Return [X, Y] of the center of cell containing provided text 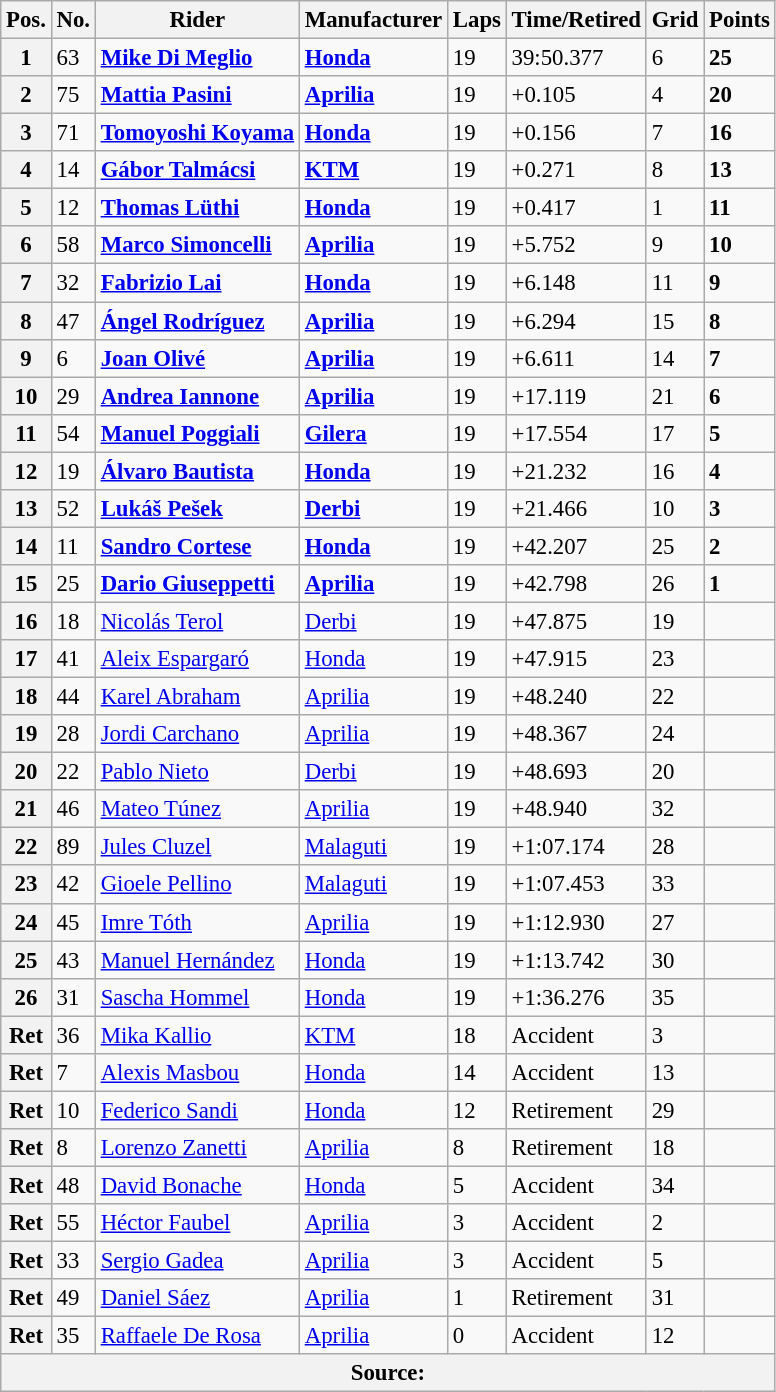
+1:07.174 [576, 847]
+0.417 [576, 208]
No. [73, 20]
Points [740, 20]
Karel Abraham [197, 697]
+48.367 [576, 734]
Manuel Hernández [197, 960]
+47.915 [576, 659]
Tomoyoshi Koyama [197, 133]
Daniel Sáez [197, 1298]
43 [73, 960]
58 [73, 245]
Pos. [26, 20]
Manufacturer [373, 20]
+48.240 [576, 697]
49 [73, 1298]
Fabrizio Lai [197, 283]
+6.148 [576, 283]
Nicolás Terol [197, 621]
Mattia Pasini [197, 95]
Laps [478, 20]
36 [73, 1035]
Marco Simoncelli [197, 245]
55 [73, 1223]
+42.798 [576, 584]
+48.693 [576, 772]
47 [73, 321]
54 [73, 433]
+17.119 [576, 396]
+5.752 [576, 245]
+21.232 [576, 471]
42 [73, 885]
David Bonache [197, 1185]
Gábor Talmácsi [197, 170]
Sandro Cortese [197, 546]
45 [73, 922]
27 [674, 922]
Gioele Pellino [197, 885]
Raffaele De Rosa [197, 1336]
71 [73, 133]
+21.466 [576, 509]
Manuel Poggiali [197, 433]
Mike Di Meglio [197, 58]
Mateo Túnez [197, 809]
+42.207 [576, 546]
Gilera [373, 433]
+6.611 [576, 358]
Rider [197, 20]
0 [478, 1336]
Jules Cluzel [197, 847]
Imre Tóth [197, 922]
+0.105 [576, 95]
Pablo Nieto [197, 772]
Sergio Gadea [197, 1261]
+1:12.930 [576, 922]
89 [73, 847]
46 [73, 809]
+0.156 [576, 133]
39:50.377 [576, 58]
Source: [388, 1373]
30 [674, 960]
Lukáš Pešek [197, 509]
Thomas Lüthi [197, 208]
41 [73, 659]
Mika Kallio [197, 1035]
48 [73, 1185]
+1:13.742 [576, 960]
Dario Giuseppetti [197, 584]
63 [73, 58]
Joan Olivé [197, 358]
44 [73, 697]
Alexis Masbou [197, 1073]
Federico Sandi [197, 1110]
Andrea Iannone [197, 396]
+1:36.276 [576, 997]
+48.940 [576, 809]
Héctor Faubel [197, 1223]
Lorenzo Zanetti [197, 1148]
+17.554 [576, 433]
+47.875 [576, 621]
Aleix Espargaró [197, 659]
34 [674, 1185]
+6.294 [576, 321]
52 [73, 509]
+1:07.453 [576, 885]
Jordi Carchano [197, 734]
Time/Retired [576, 20]
Sascha Hommel [197, 997]
Álvaro Bautista [197, 471]
+0.271 [576, 170]
Ángel Rodríguez [197, 321]
Grid [674, 20]
75 [73, 95]
